Extract the [X, Y] coordinate from the center of the cell holding the provided text.  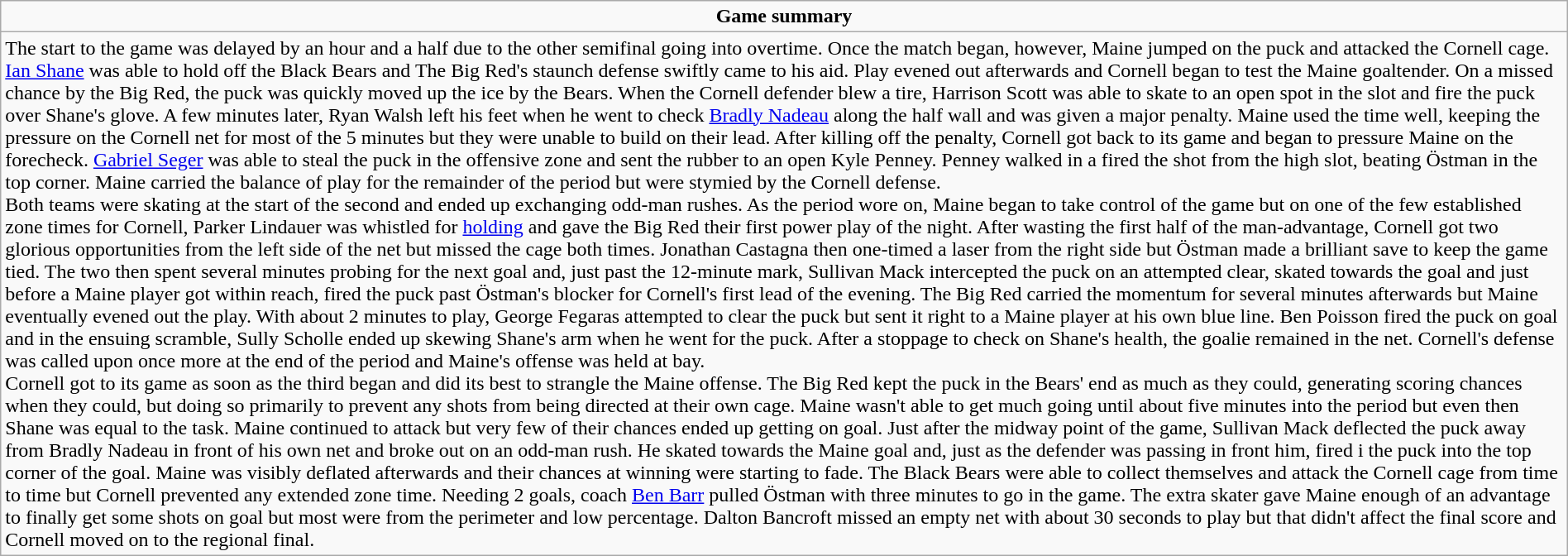
Game summary [784, 17]
